Return (x, y) of the center of cell containing provided text 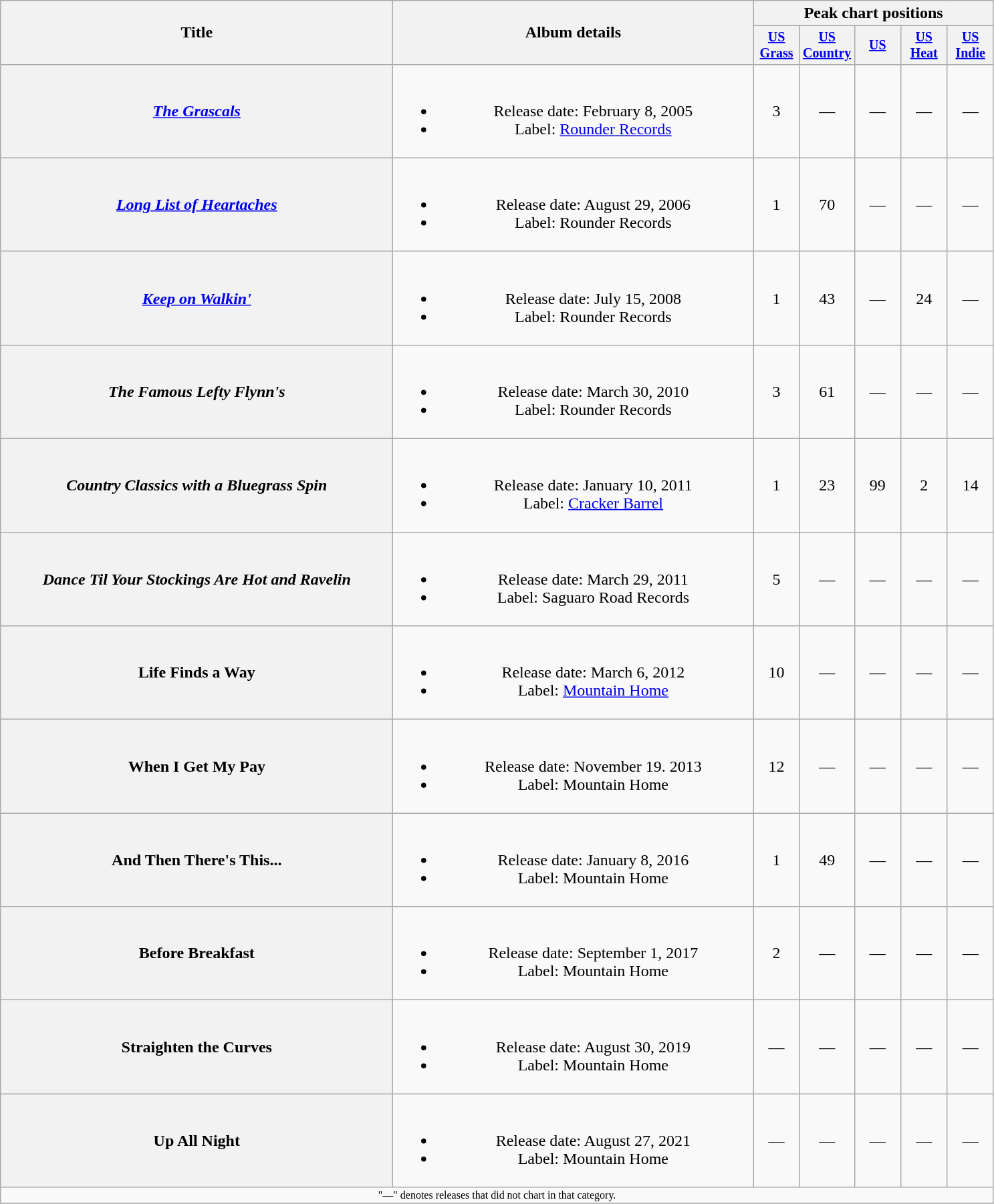
US Grass (777, 45)
Country Classics with a Bluegrass Spin (197, 486)
Keep on Walkin' (197, 298)
Title (197, 33)
12 (777, 766)
61 (827, 392)
"—" denotes releases that did not chart in that category. (497, 1195)
When I Get My Pay (197, 766)
Release date: August 27, 2021Label: Mountain Home (574, 1141)
Release date: February 8, 2005Label: Rounder Records (574, 111)
Release date: November 19. 2013Label: Mountain Home (574, 766)
99 (877, 486)
The Grascals (197, 111)
70 (827, 204)
US Country (827, 45)
Release date: January 8, 2016Label: Mountain Home (574, 860)
49 (827, 860)
Peak chart positions (874, 13)
Release date: August 29, 2006Label: Rounder Records (574, 204)
Before Breakfast (197, 953)
14 (971, 486)
23 (827, 486)
43 (827, 298)
Up All Night (197, 1141)
Release date: January 10, 2011Label: Cracker Barrel (574, 486)
Release date: September 1, 2017Label: Mountain Home (574, 953)
US Heat (924, 45)
10 (777, 673)
Release date: March 29, 2011Label: Saguaro Road Records (574, 579)
The Famous Lefty Flynn's (197, 392)
Release date: March 6, 2012Label: Mountain Home (574, 673)
Long List of Heartaches (197, 204)
Dance Til Your Stockings Are Hot and Ravelin (197, 579)
And Then There's This... (197, 860)
Release date: July 15, 2008Label: Rounder Records (574, 298)
24 (924, 298)
Album details (574, 33)
US Indie (971, 45)
5 (777, 579)
Straighten the Curves (197, 1047)
Release date: March 30, 2010Label: Rounder Records (574, 392)
Life Finds a Way (197, 673)
Release date: August 30, 2019Label: Mountain Home (574, 1047)
US (877, 45)
